Return (X, Y) of the center of cell containing provided text 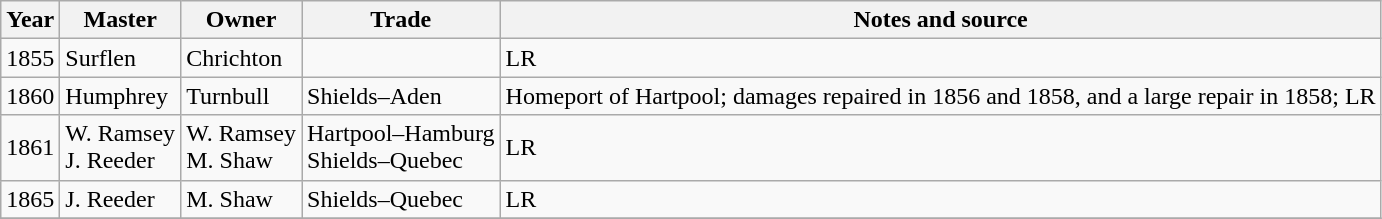
Humphrey (120, 96)
J. Reeder (120, 199)
1865 (30, 199)
Turnbull (242, 96)
Year (30, 20)
W. RamseyJ. Reeder (120, 148)
Homeport of Hartpool; damages repaired in 1856 and 1858, and a large repair in 1858; LR (940, 96)
Master (120, 20)
1860 (30, 96)
Chrichton (242, 58)
Hartpool–HamburgShields–Quebec (402, 148)
M. Shaw (242, 199)
Shields–Aden (402, 96)
W. RamseyM. Shaw (242, 148)
1855 (30, 58)
1861 (30, 148)
Surflen (120, 58)
Owner (242, 20)
Shields–Quebec (402, 199)
Notes and source (940, 20)
Trade (402, 20)
